Detect which cell encompasses the target text, then output its (x, y) center coordinate. 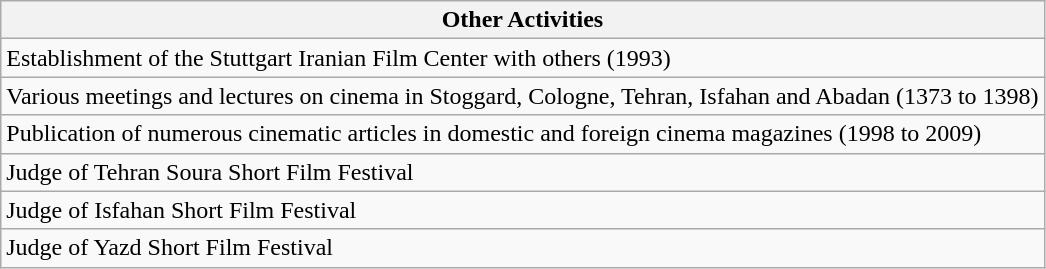
Publication of numerous cinematic articles in domestic and foreign cinema magazines (1998 to 2009) (522, 134)
Judge of Yazd Short Film Festival (522, 248)
Judge of Isfahan Short Film Festival (522, 210)
Judge of Tehran Soura Short Film Festival (522, 172)
Various meetings and lectures on cinema in Stoggard, Cologne, Tehran, Isfahan and Abadan (1373 to 1398) (522, 96)
Other Activities (522, 20)
Establishment of the Stuttgart Iranian Film Center with others (1993) (522, 58)
